Return the (x, y) coordinate for the center point of the cell that contains the specified text.  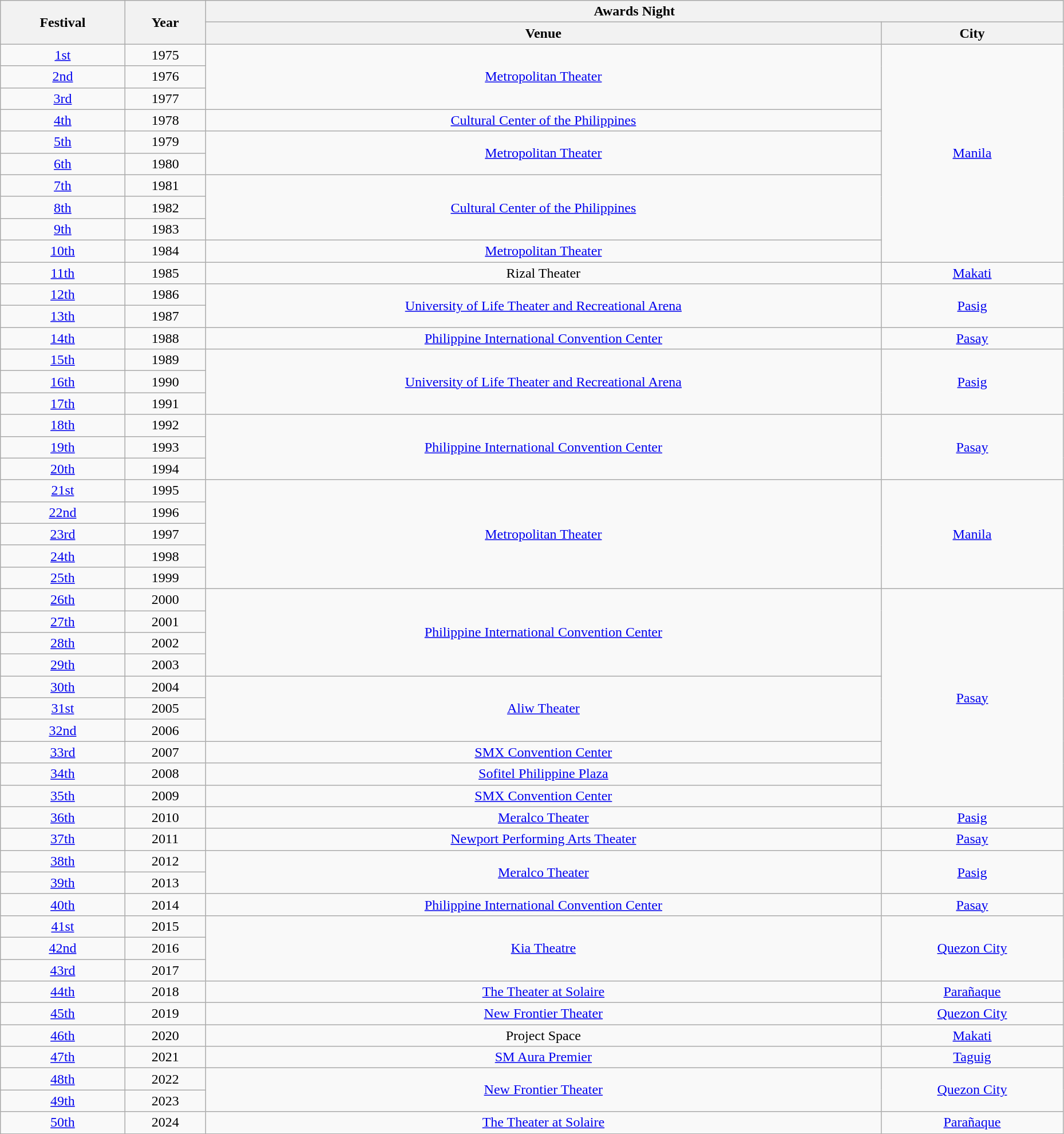
33rd (63, 752)
18th (63, 425)
39th (63, 883)
2002 (165, 643)
2022 (165, 1079)
10th (63, 251)
1981 (165, 185)
28th (63, 643)
1987 (165, 317)
24th (63, 556)
1993 (165, 447)
44th (63, 992)
25th (63, 578)
2024 (165, 1123)
Project Space (543, 1036)
34th (63, 774)
1976 (165, 77)
2011 (165, 839)
2015 (165, 926)
13th (63, 317)
47th (63, 1057)
7th (63, 185)
49th (63, 1101)
27th (63, 621)
15th (63, 360)
42nd (63, 948)
2018 (165, 992)
12th (63, 295)
Taguig (972, 1057)
2000 (165, 599)
19th (63, 447)
16th (63, 382)
14th (63, 338)
City (972, 33)
1997 (165, 534)
SM Aura Premier (543, 1057)
2008 (165, 774)
21st (63, 491)
1978 (165, 120)
23rd (63, 534)
2nd (63, 77)
1st (63, 55)
8th (63, 207)
2017 (165, 970)
1982 (165, 207)
Sofitel Philippine Plaza (543, 774)
22nd (63, 512)
2006 (165, 730)
2014 (165, 904)
41st (63, 926)
1999 (165, 578)
2001 (165, 621)
Aliw Theater (543, 709)
3rd (63, 98)
40th (63, 904)
43rd (63, 970)
5th (63, 142)
1977 (165, 98)
1984 (165, 251)
2016 (165, 948)
2013 (165, 883)
Awards Night (634, 11)
2010 (165, 817)
Year (165, 22)
1992 (165, 425)
31st (63, 709)
Festival (63, 22)
Newport Performing Arts Theater (543, 839)
36th (63, 817)
50th (63, 1123)
1991 (165, 404)
1989 (165, 360)
Kia Theatre (543, 948)
1988 (165, 338)
45th (63, 1014)
32nd (63, 730)
11th (63, 273)
2007 (165, 752)
2023 (165, 1101)
1980 (165, 164)
30th (63, 687)
9th (63, 229)
6th (63, 164)
48th (63, 1079)
2009 (165, 796)
Rizal Theater (543, 273)
1975 (165, 55)
2003 (165, 665)
20th (63, 469)
1995 (165, 491)
1990 (165, 382)
2020 (165, 1036)
17th (63, 404)
1986 (165, 295)
38th (63, 861)
4th (63, 120)
2012 (165, 861)
1996 (165, 512)
1994 (165, 469)
26th (63, 599)
1985 (165, 273)
2004 (165, 687)
35th (63, 796)
2021 (165, 1057)
1979 (165, 142)
37th (63, 839)
2019 (165, 1014)
1983 (165, 229)
46th (63, 1036)
1998 (165, 556)
2005 (165, 709)
29th (63, 665)
Venue (543, 33)
